Provide the (x, y) coordinate of the cell's center where the given text is located.  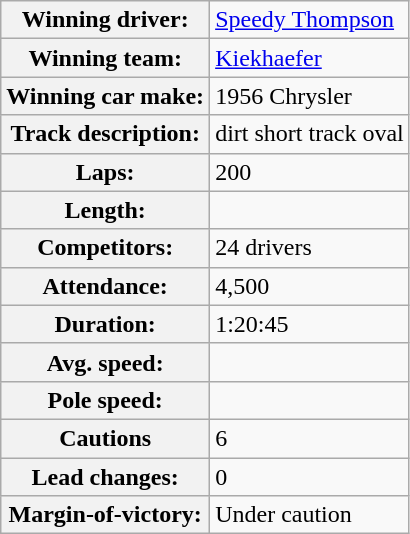
6 (310, 438)
1956 Chrysler (310, 96)
Winning car make: (106, 96)
Winning driver: (106, 20)
Attendance: (106, 286)
Length: (106, 210)
Competitors: (106, 248)
Track description: (106, 134)
Laps: (106, 172)
Pole speed: (106, 400)
Under caution (310, 515)
0 (310, 477)
Cautions (106, 438)
Kiekhaefer (310, 58)
200 (310, 172)
24 drivers (310, 248)
Margin-of-victory: (106, 515)
Speedy Thompson (310, 20)
Lead changes: (106, 477)
4,500 (310, 286)
1:20:45 (310, 324)
dirt short track oval (310, 134)
Avg. speed: (106, 362)
Duration: (106, 324)
Winning team: (106, 58)
